Search for the cell housing the specified text and yield its [X, Y] center coordinate. 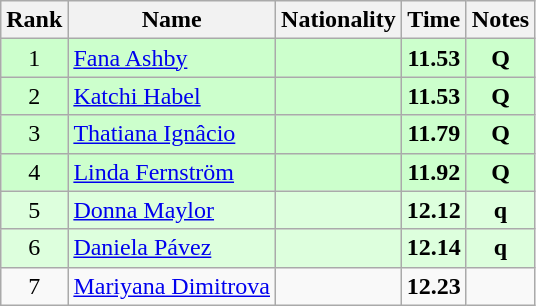
Daniela Pávez [172, 248]
11.92 [434, 172]
12.14 [434, 248]
Linda Fernström [172, 172]
11.79 [434, 134]
1 [34, 58]
7 [34, 286]
12.12 [434, 210]
Mariyana Dimitrova [172, 286]
Thatiana Ignâcio [172, 134]
12.23 [434, 286]
2 [34, 96]
4 [34, 172]
Time [434, 20]
Notes [500, 20]
Katchi Habel [172, 96]
6 [34, 248]
Name [172, 20]
Fana Ashby [172, 58]
Donna Maylor [172, 210]
5 [34, 210]
3 [34, 134]
Rank [34, 20]
Nationality [339, 20]
